Scan for the cell matching the given text and deliver its [x, y] coordinate at center. 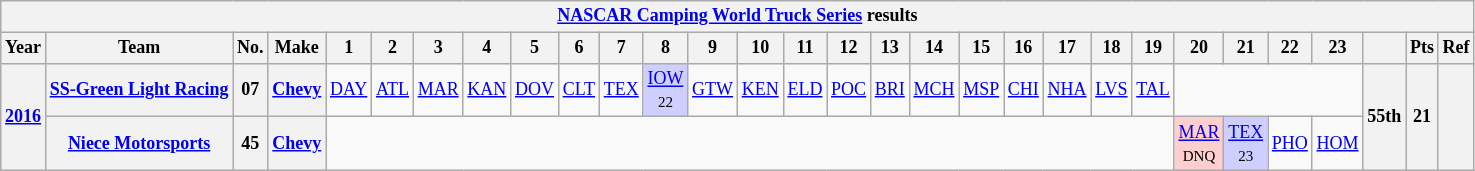
20 [1199, 48]
19 [1153, 48]
8 [666, 48]
3 [438, 48]
No. [250, 48]
Ref [1456, 48]
GTW [713, 90]
POC [849, 90]
Team [138, 48]
TEX [621, 90]
TEX23 [1246, 144]
17 [1067, 48]
HOM [1338, 144]
MAR [438, 90]
22 [1290, 48]
11 [805, 48]
23 [1338, 48]
CHI [1024, 90]
7 [621, 48]
07 [250, 90]
CLT [578, 90]
Pts [1422, 48]
Year [24, 48]
KAN [487, 90]
6 [578, 48]
45 [250, 144]
BRI [890, 90]
SS-Green Light Racing [138, 90]
10 [760, 48]
ELD [805, 90]
NASCAR Camping World Truck Series results [738, 16]
Niece Motorsports [138, 144]
14 [934, 48]
1 [349, 48]
DOV [535, 90]
TAL [1153, 90]
18 [1112, 48]
2 [393, 48]
4 [487, 48]
2016 [24, 116]
16 [1024, 48]
MCH [934, 90]
55th [1384, 116]
NHA [1067, 90]
KEN [760, 90]
15 [982, 48]
Make [297, 48]
9 [713, 48]
PHO [1290, 144]
MSP [982, 90]
MARDNQ [1199, 144]
13 [890, 48]
12 [849, 48]
ATL [393, 90]
LVS [1112, 90]
5 [535, 48]
IOW22 [666, 90]
DAY [349, 90]
